Pinpoint the cell where the given text exists, returning its [X, Y] midpoint coordinate. 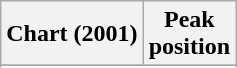
Chart (2001) [72, 34]
Peakposition [189, 34]
